Find where the given text appears and provide that cell's center as [X, Y] coordinate. 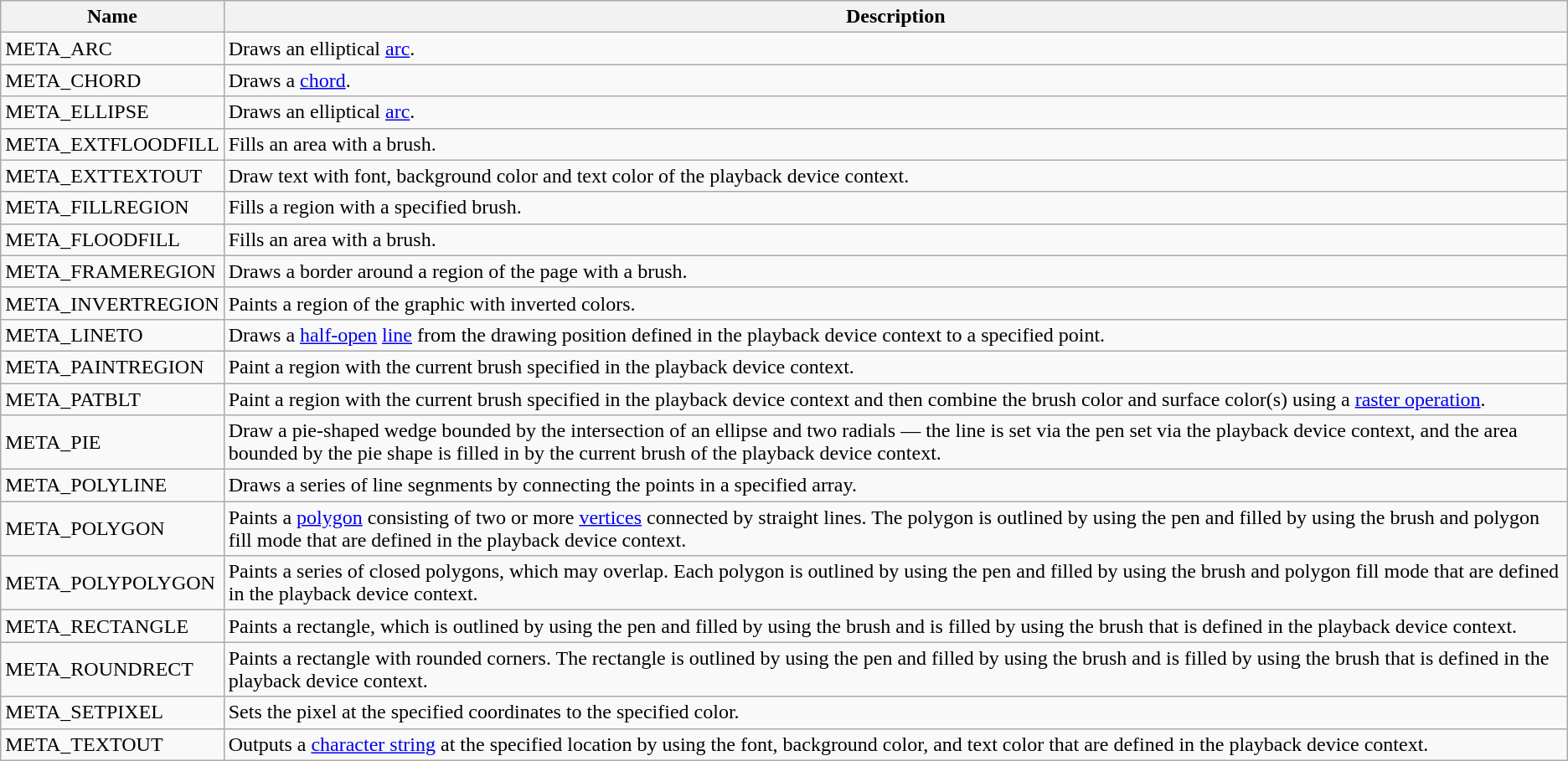
META_POLYLINE [112, 486]
Paint a region with the current brush specified in the playback device context. [895, 367]
Draws a border around a region of the page with a brush. [895, 271]
Paints a region of the graphic with inverted colors. [895, 303]
Draws a half-open line from the drawing position defined in the playback device context to a specified point. [895, 335]
META_PIE [112, 442]
META_LINETO [112, 335]
META_ELLIPSE [112, 112]
META_PAINTREGION [112, 367]
META_FRAMEREGION [112, 271]
META_RECTANGLE [112, 626]
META_SETPIXEL [112, 712]
Name [112, 17]
META_INVERTREGION [112, 303]
Description [895, 17]
META_TEXTOUT [112, 744]
META_POLYPOLYGON [112, 583]
META_EXTFLOODFILL [112, 144]
META_FILLREGION [112, 208]
META_CHORD [112, 80]
META_ROUNDRECT [112, 670]
Sets the pixel at the specified coordinates to the specified color. [895, 712]
Draws a chord. [895, 80]
Fills a region with a specified brush. [895, 208]
META_EXTTEXTOUT [112, 176]
META_FLOODFILL [112, 239]
META_POLYGON [112, 529]
META_ARC [112, 49]
Draw text with font, background color and text color of the playback device context. [895, 176]
META_PATBLT [112, 399]
Draws a series of line segnments by connecting the points in a specified array. [895, 486]
